Capture the cell that displays the provided text and extract its (X, Y) central coordinate. 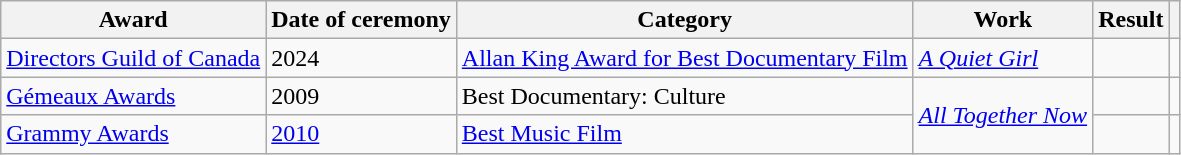
Gémeaux Awards (134, 96)
Work (1003, 20)
Directors Guild of Canada (134, 58)
2024 (362, 58)
Grammy Awards (134, 134)
Category (684, 20)
Allan King Award for Best Documentary Film (684, 58)
Award (134, 20)
2010 (362, 134)
A Quiet Girl (1003, 58)
All Together Now (1003, 115)
Date of ceremony (362, 20)
2009 (362, 96)
Best Music Film (684, 134)
Result (1131, 20)
Best Documentary: Culture (684, 96)
